Find where the given text appears and provide that cell's center as [X, Y] coordinate. 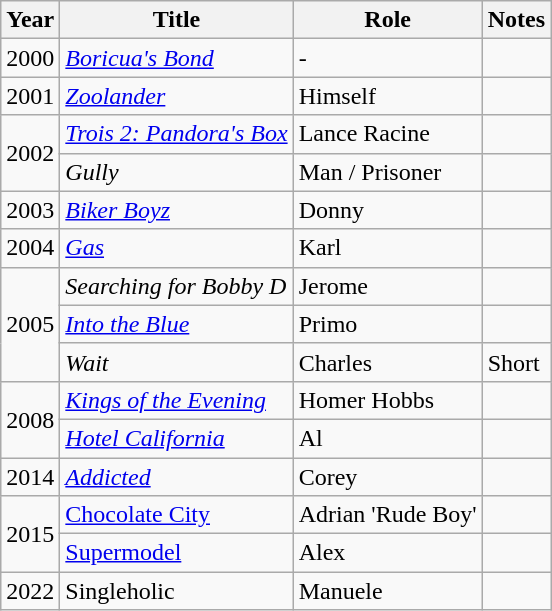
Corey [388, 477]
Karl [388, 248]
2004 [30, 248]
2000 [30, 58]
Hotel California [176, 438]
Primo [388, 324]
Supermodel [176, 553]
2003 [30, 210]
2008 [30, 419]
Adrian 'Rude Boy' [388, 515]
2002 [30, 153]
Role [388, 20]
Notes [516, 20]
Addicted [176, 477]
Wait [176, 362]
- [388, 58]
2015 [30, 534]
Title [176, 20]
Trois 2: Pandora's Box [176, 134]
Chocolate City [176, 515]
Himself [388, 96]
Zoolander [176, 96]
2014 [30, 477]
Man / Prisoner [388, 172]
Donny [388, 210]
Kings of the Evening [176, 400]
Homer Hobbs [388, 400]
2001 [30, 96]
Year [30, 20]
Short [516, 362]
Singleholic [176, 591]
2022 [30, 591]
Al [388, 438]
Gully [176, 172]
Charles [388, 362]
Alex [388, 553]
Lance Racine [388, 134]
Into the Blue [176, 324]
Jerome [388, 286]
Biker Boyz [176, 210]
Manuele [388, 591]
Searching for Bobby D [176, 286]
2005 [30, 324]
Boricua's Bond [176, 58]
Gas [176, 248]
